Locate the cell with the specified text and output its (x, y) center coordinate. 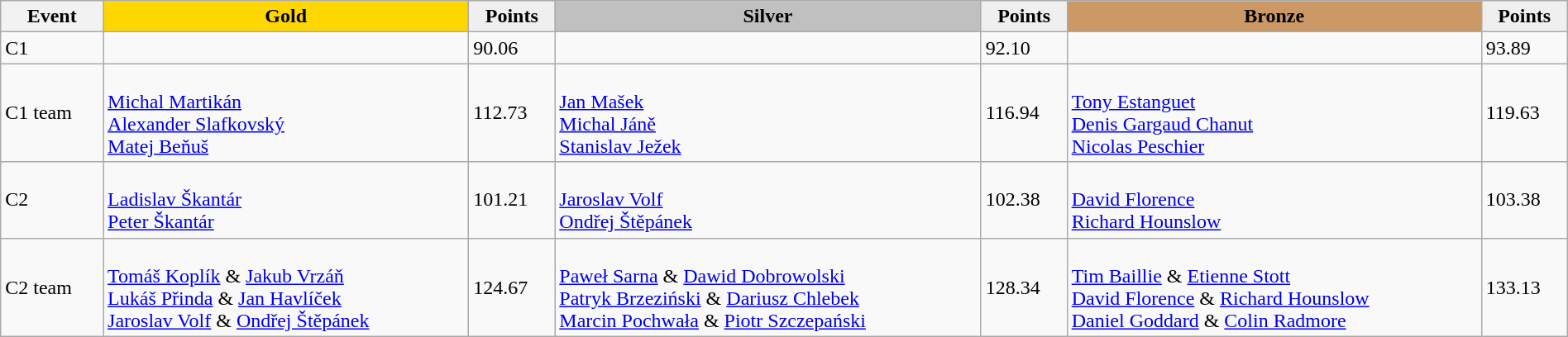
Tomáš Koplík & Jakub VrzáňLukáš Přinda & Jan HavlíčekJaroslav Volf & Ondřej Štěpánek (286, 287)
Michal MartikánAlexander SlafkovskýMatej Beňuš (286, 112)
Event (52, 17)
102.38 (1024, 200)
Ladislav ŠkantárPeter Škantár (286, 200)
133.13 (1524, 287)
112.73 (512, 112)
Paweł Sarna & Dawid DobrowolskiPatryk Brzeziński & Dariusz ChlebekMarcin Pochwała & Piotr Szczepański (767, 287)
124.67 (512, 287)
C1 (52, 48)
116.94 (1024, 112)
90.06 (512, 48)
103.38 (1524, 200)
C1 team (52, 112)
Tony EstanguetDenis Gargaud ChanutNicolas Peschier (1274, 112)
Jaroslav VolfOndřej Štěpánek (767, 200)
C2 team (52, 287)
David FlorenceRichard Hounslow (1274, 200)
C2 (52, 200)
Tim Baillie & Etienne StottDavid Florence & Richard HounslowDaniel Goddard & Colin Radmore (1274, 287)
92.10 (1024, 48)
101.21 (512, 200)
Silver (767, 17)
93.89 (1524, 48)
119.63 (1524, 112)
128.34 (1024, 287)
Gold (286, 17)
Jan MašekMichal JáněStanislav Ježek (767, 112)
Bronze (1274, 17)
